Pinpoint the cell where the given text exists, returning its (x, y) midpoint coordinate. 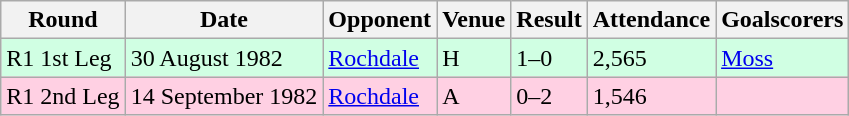
H (474, 58)
1–0 (549, 58)
Date (224, 20)
2,565 (651, 58)
Result (549, 20)
Opponent (380, 20)
Venue (474, 20)
Round (63, 20)
30 August 1982 (224, 58)
R1 2nd Leg (63, 96)
14 September 1982 (224, 96)
Attendance (651, 20)
R1 1st Leg (63, 58)
Goalscorers (782, 20)
0–2 (549, 96)
1,546 (651, 96)
A (474, 96)
Moss (782, 58)
